Locate the cell with the specified text and output its [x, y] center coordinate. 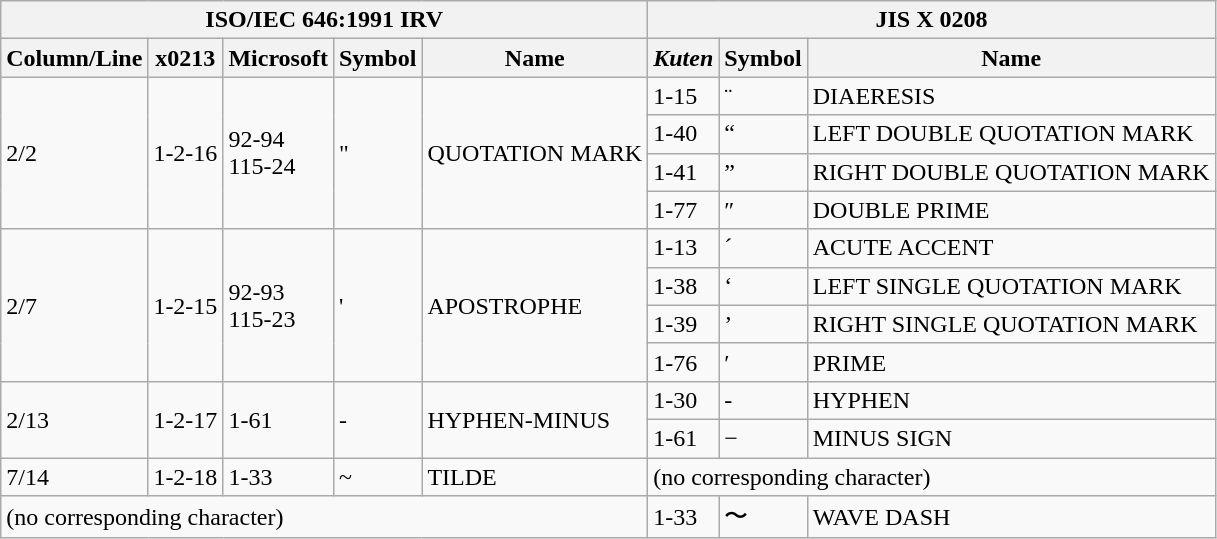
RIGHT SINGLE QUOTATION MARK [1011, 324]
x0213 [186, 58]
2/13 [74, 419]
” [763, 172]
″ [763, 210]
‘ [763, 286]
JIS X 0208 [932, 20]
1-40 [684, 134]
ISO/IEC 646:1991 IRV [324, 20]
" [377, 153]
QUOTATION MARK [535, 153]
1-76 [684, 362]
− [763, 438]
92-93115-23 [278, 305]
7/14 [74, 477]
1-38 [684, 286]
1-39 [684, 324]
' [377, 305]
92-94115-24 [278, 153]
~ [377, 477]
〜 [763, 518]
1-2-17 [186, 419]
1-2-15 [186, 305]
LEFT DOUBLE QUOTATION MARK [1011, 134]
MINUS SIGN [1011, 438]
ACUTE ACCENT [1011, 248]
1-15 [684, 96]
“ [763, 134]
- [377, 419]
Column/Line [74, 58]
¨ [763, 96]
HYPHEN [1011, 400]
’ [763, 324]
2/7 [74, 305]
1-77 [684, 210]
1-30 [684, 400]
RIGHT DOUBLE QUOTATION MARK [1011, 172]
TILDE [535, 477]
Kuten [684, 58]
1-41 [684, 172]
HYPHEN-MINUS [535, 419]
1-2-16 [186, 153]
LEFT SINGLE QUOTATION MARK [1011, 286]
PRIME [1011, 362]
APOSTROPHE [535, 305]
DOUBLE PRIME [1011, 210]
Microsoft [278, 58]
DIAERESIS [1011, 96]
1-13 [684, 248]
‐ [763, 400]
2/2 [74, 153]
´ [763, 248]
′ [763, 362]
1-2-18 [186, 477]
WAVE DASH [1011, 518]
